Return [x, y] of the center of cell containing provided text 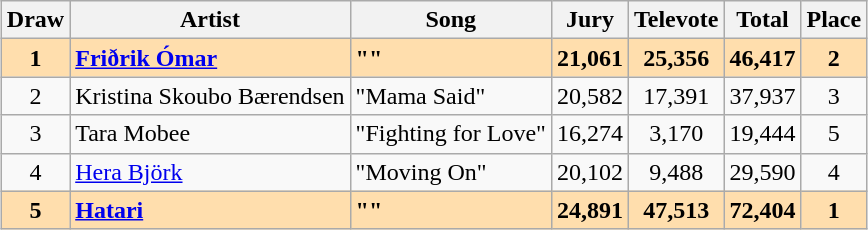
16,274 [590, 134]
Draw [35, 20]
37,937 [762, 96]
24,891 [590, 210]
46,417 [762, 58]
72,404 [762, 210]
Friðrik Ómar [210, 58]
20,102 [590, 172]
3,170 [676, 134]
20,582 [590, 96]
"Moving On" [450, 172]
Artist [210, 20]
Televote [676, 20]
47,513 [676, 210]
Hera Björk [210, 172]
"Mama Said" [450, 96]
Jury [590, 20]
21,061 [590, 58]
19,444 [762, 134]
9,488 [676, 172]
17,391 [676, 96]
Total [762, 20]
Tara Mobee [210, 134]
Song [450, 20]
25,356 [676, 58]
Hatari [210, 210]
Place [834, 20]
Kristina Skoubo Bærendsen [210, 96]
29,590 [762, 172]
"Fighting for Love" [450, 134]
